Scan for the cell matching the given text and deliver its (x, y) coordinate at center. 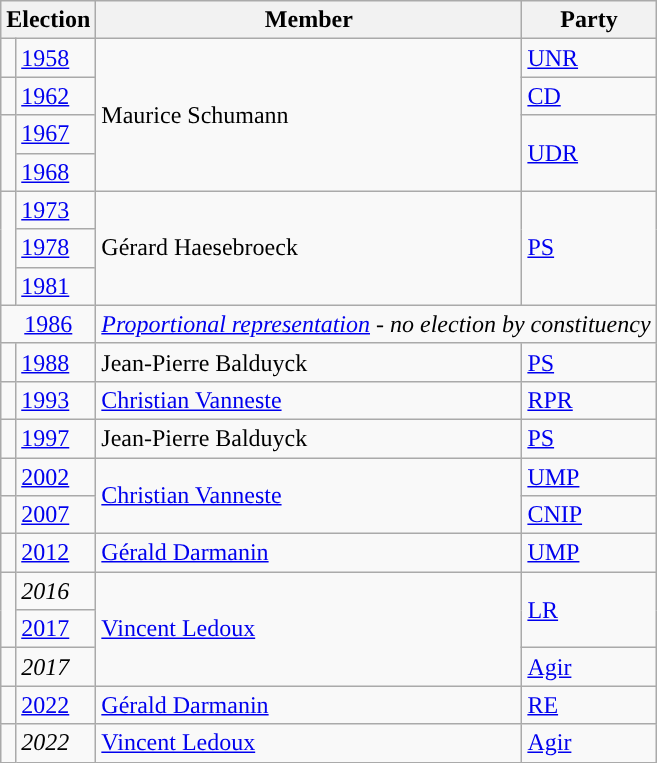
UNR (589, 58)
1967 (56, 134)
1981 (56, 286)
Gérard Haesebroeck (309, 248)
Member (309, 20)
CNIP (589, 515)
Election (48, 20)
1958 (56, 58)
1968 (56, 172)
1993 (56, 400)
2002 (56, 477)
1988 (56, 362)
UDR (589, 153)
Maurice Schumann (309, 115)
RPR (589, 400)
1962 (56, 96)
1986 (48, 324)
CD (589, 96)
RE (589, 705)
LR (589, 610)
1973 (56, 210)
Proportional representation - no election by constituency (376, 324)
1978 (56, 248)
2016 (56, 591)
Party (589, 20)
2012 (56, 553)
2007 (56, 515)
1997 (56, 438)
